Return the [x, y] coordinate for the center point of the cell that contains the specified text.  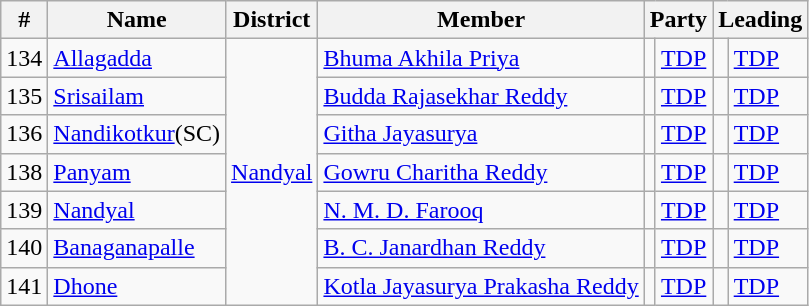
135 [24, 96]
N. M. D. Farooq [481, 210]
141 [24, 286]
Allagadda [137, 58]
139 [24, 210]
Kotla Jayasurya Prakasha Reddy [481, 286]
# [24, 20]
Party [678, 20]
140 [24, 248]
Gowru Charitha Reddy [481, 172]
Leading [760, 20]
Member [481, 20]
Budda Rajasekhar Reddy [481, 96]
Githa Jayasurya [481, 134]
District [272, 20]
Nandikotkur(SC) [137, 134]
Banaganapalle [137, 248]
Panyam [137, 172]
Srisailam [137, 96]
Bhuma Akhila Priya [481, 58]
134 [24, 58]
Name [137, 20]
B. C. Janardhan Reddy [481, 248]
136 [24, 134]
138 [24, 172]
Dhone [137, 286]
